Scan for the cell matching the given text and deliver its (X, Y) coordinate at center. 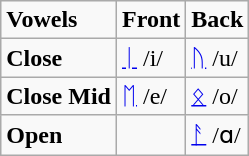
Close (59, 58)
ᛁ /i/ (150, 58)
ᚢ /u/ (218, 58)
Back (218, 20)
Vowels (59, 20)
ᛟ /o/ (218, 96)
ᛖ /e/ (150, 96)
Close Mid (59, 96)
Front (150, 20)
ᚨ /ɑ/ (218, 135)
Open (59, 135)
